Return [x, y] of the center of cell containing provided text 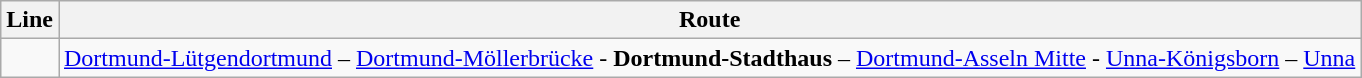
Route [709, 20]
Dortmund-Lütgendortmund – Dortmund-Möllerbrücke - Dortmund-Stadthaus – Dortmund-Asseln Mitte - Unna-Königsborn – Unna [709, 58]
Line [30, 20]
